From the cell containing the given text, extract its center point as [X, Y] coordinate. 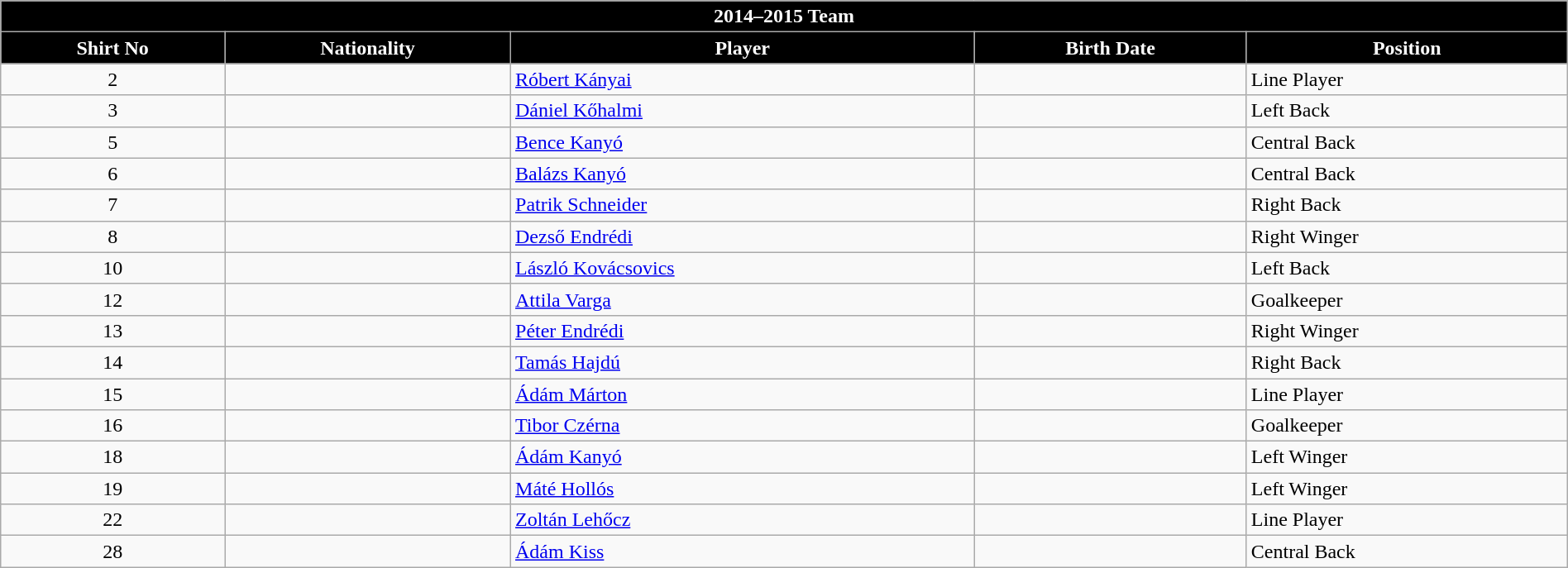
19 [112, 489]
Tibor Czérna [743, 426]
2 [112, 79]
Róbert Kányai [743, 79]
Bence Kanyó [743, 142]
Ádám Kanyó [743, 457]
18 [112, 457]
Ádám Kiss [743, 551]
Patrik Schneider [743, 205]
Zoltán Lehőcz [743, 520]
16 [112, 426]
Máté Hollós [743, 489]
Birth Date [1110, 48]
5 [112, 142]
Ádám Márton [743, 394]
15 [112, 394]
Shirt No [112, 48]
Attila Varga [743, 299]
Tamás Hajdú [743, 362]
Péter Endrédi [743, 331]
7 [112, 205]
László Kovácsovics [743, 268]
12 [112, 299]
8 [112, 236]
3 [112, 111]
Balázs Kanyó [743, 174]
Dániel Kőhalmi [743, 111]
22 [112, 520]
6 [112, 174]
14 [112, 362]
28 [112, 551]
Player [743, 48]
2014–2015 Team [784, 17]
10 [112, 268]
Dezső Endrédi [743, 236]
13 [112, 331]
Nationality [368, 48]
Position [1407, 48]
